From the cell containing the given text, extract its center point as [X, Y] coordinate. 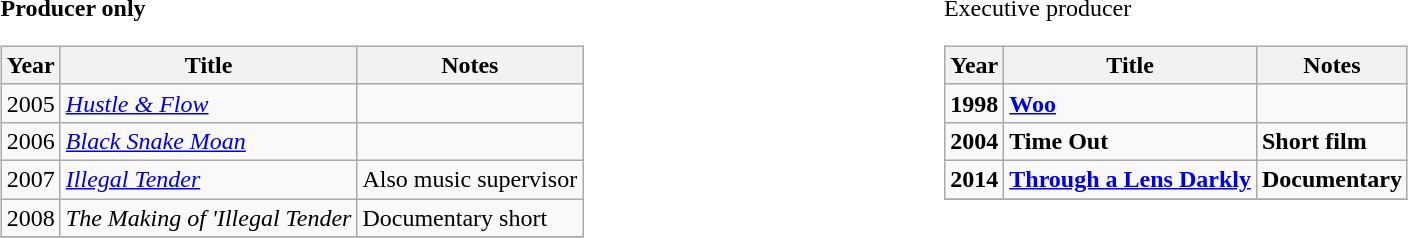
1998 [974, 103]
The Making of 'Illegal Tender [208, 217]
Through a Lens Darkly [1130, 179]
2008 [30, 217]
2014 [974, 179]
Black Snake Moan [208, 141]
Hustle & Flow [208, 103]
2007 [30, 179]
2005 [30, 103]
2004 [974, 141]
Documentary [1332, 179]
2006 [30, 141]
Illegal Tender [208, 179]
Woo [1130, 103]
Also music supervisor [470, 179]
Documentary short [470, 217]
Time Out [1130, 141]
Short film [1332, 141]
